Identify which cell holds the provided text, then report its (X, Y) central coordinate. 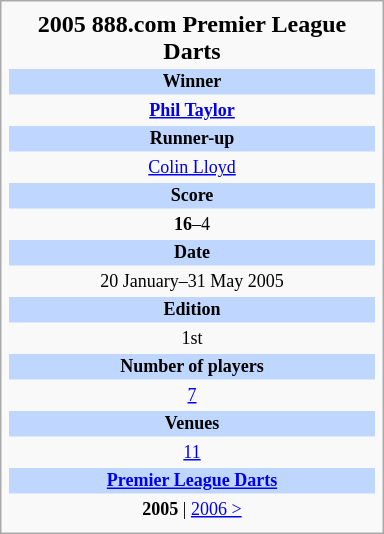
11 (192, 453)
Edition (192, 310)
7 (192, 396)
Colin Lloyd (192, 168)
2005 | 2006 > (192, 510)
Runner-up (192, 139)
Winner (192, 82)
Score (192, 196)
2005 888.com Premier League Darts (192, 38)
1st (192, 339)
Date (192, 253)
Phil Taylor (192, 111)
20 January–31 May 2005 (192, 282)
Premier League Darts (192, 481)
16–4 (192, 225)
Number of players (192, 367)
Venues (192, 424)
